Capture the cell that displays the provided text and extract its (X, Y) central coordinate. 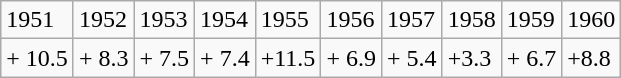
+ 5.4 (412, 58)
+ 10.5 (38, 58)
+ 7.5 (164, 58)
+8.8 (592, 58)
1951 (38, 20)
+ 8.3 (104, 58)
1958 (472, 20)
1953 (164, 20)
+ 7.4 (226, 58)
1955 (288, 20)
1956 (352, 20)
1959 (532, 20)
1957 (412, 20)
1960 (592, 20)
+ 6.9 (352, 58)
+ 6.7 (532, 58)
1952 (104, 20)
1954 (226, 20)
+3.3 (472, 58)
+11.5 (288, 58)
